Extract the [X, Y] coordinate from the center of the cell holding the provided text.  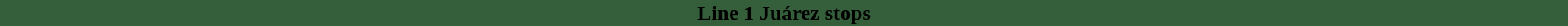
Line 1 Juárez stops [784, 13]
